Search for the cell housing the specified text and yield its (X, Y) center coordinate. 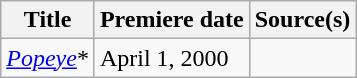
Title (48, 20)
Popeye* (48, 58)
April 1, 2000 (172, 58)
Premiere date (172, 20)
Source(s) (302, 20)
